Locate the cell with the specified text and output its [X, Y] center coordinate. 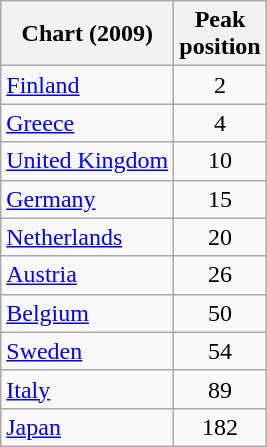
Belgium [88, 313]
50 [220, 313]
Finland [88, 85]
Japan [88, 427]
15 [220, 199]
Germany [88, 199]
26 [220, 275]
182 [220, 427]
Chart (2009) [88, 34]
Greece [88, 123]
Italy [88, 389]
Peakposition [220, 34]
54 [220, 351]
20 [220, 237]
United Kingdom [88, 161]
4 [220, 123]
89 [220, 389]
Netherlands [88, 237]
10 [220, 161]
Sweden [88, 351]
2 [220, 85]
Austria [88, 275]
